Provide the [X, Y] coordinate of the cell's center where the given text is located.  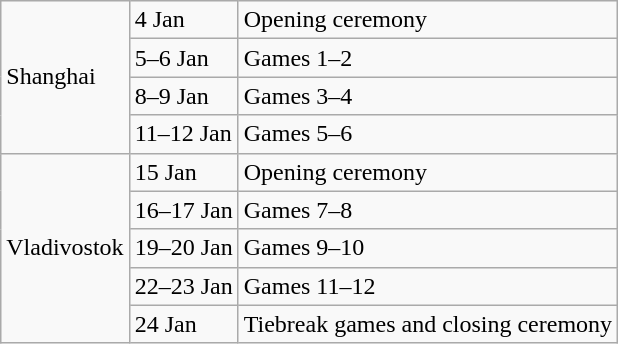
Tiebreak games and closing ceremony [428, 324]
16–17 Jan [184, 210]
Shanghai [65, 77]
8–9 Jan [184, 96]
19–20 Jan [184, 248]
4 Jan [184, 20]
Vladivostok [65, 248]
24 Jan [184, 324]
5–6 Jan [184, 58]
Games 5–6 [428, 134]
Games 1–2 [428, 58]
Games 7–8 [428, 210]
Games 3–4 [428, 96]
Games 9–10 [428, 248]
15 Jan [184, 172]
11–12 Jan [184, 134]
22–23 Jan [184, 286]
Games 11–12 [428, 286]
